For the text-containing cell, return its midpoint in (x, y) coordinate format. 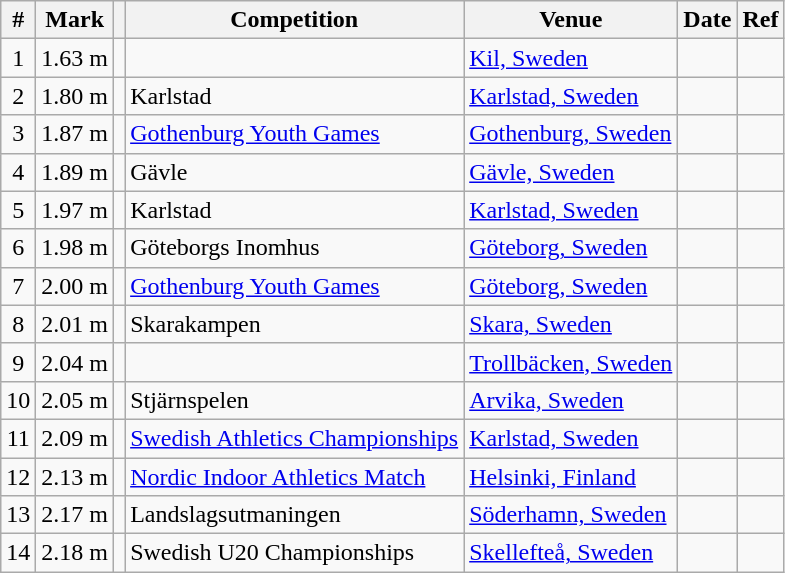
3 (18, 134)
6 (18, 248)
Gothenburg, Sweden (571, 134)
Skara, Sweden (571, 324)
2.00 m (75, 286)
2.13 m (75, 477)
2.17 m (75, 515)
Trollbäcken, Sweden (571, 362)
Mark (75, 20)
10 (18, 400)
Date (708, 20)
2.01 m (75, 324)
Nordic Indoor Athletics Match (294, 477)
1.89 m (75, 172)
# (18, 20)
2.18 m (75, 553)
1.63 m (75, 58)
Swedish Athletics Championships (294, 438)
1.87 m (75, 134)
1 (18, 58)
Swedish U20 Championships (294, 553)
8 (18, 324)
2.09 m (75, 438)
Söderhamn, Sweden (571, 515)
Skarakampen (294, 324)
12 (18, 477)
Competition (294, 20)
Helsinki, Finland (571, 477)
Stjärnspelen (294, 400)
7 (18, 286)
1.98 m (75, 248)
4 (18, 172)
Kil, Sweden (571, 58)
Skellefteå, Sweden (571, 553)
1.97 m (75, 210)
1.80 m (75, 96)
Gävle, Sweden (571, 172)
Arvika, Sweden (571, 400)
9 (18, 362)
Landslagsutmaningen (294, 515)
2.05 m (75, 400)
2 (18, 96)
2.04 m (75, 362)
5 (18, 210)
Gävle (294, 172)
Göteborgs Inomhus (294, 248)
14 (18, 553)
13 (18, 515)
Venue (571, 20)
Ref (760, 20)
11 (18, 438)
